Find where the given text appears and provide that cell's center as (X, Y) coordinate. 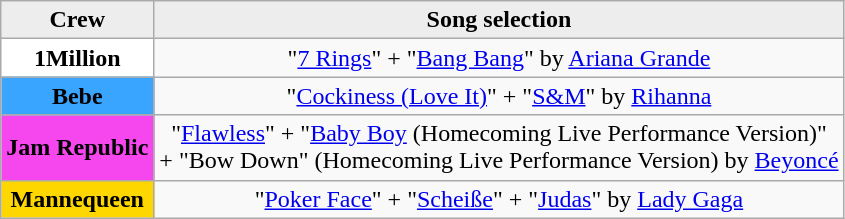
"Cockiness (Love It)" + "S&M" by Rihanna (499, 96)
"7 Rings" + "Bang Bang" by Ariana Grande (499, 58)
1Million (78, 58)
Bebe (78, 96)
"Flawless" + "Baby Boy (Homecoming Live Performance Version)" + "Bow Down" (Homecoming Live Performance Version) by Beyoncé (499, 148)
Jam Republic (78, 148)
Song selection (499, 20)
"Poker Face" + "Scheiße" + "Judas" by Lady Gaga (499, 199)
Mannequeen (78, 199)
Crew (78, 20)
